Search for the cell housing the specified text and yield its (X, Y) center coordinate. 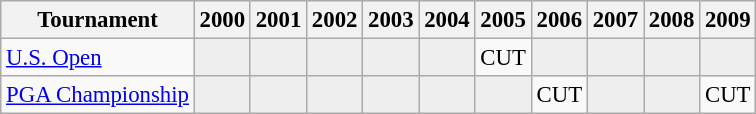
2006 (559, 20)
2009 (728, 20)
Tournament (98, 20)
2005 (503, 20)
2001 (278, 20)
U.S. Open (98, 58)
PGA Championship (98, 95)
2007 (615, 20)
2002 (335, 20)
2003 (391, 20)
2004 (447, 20)
2000 (222, 20)
2008 (672, 20)
